Provide the [x, y] coordinate of the cell's center where the given text is located.  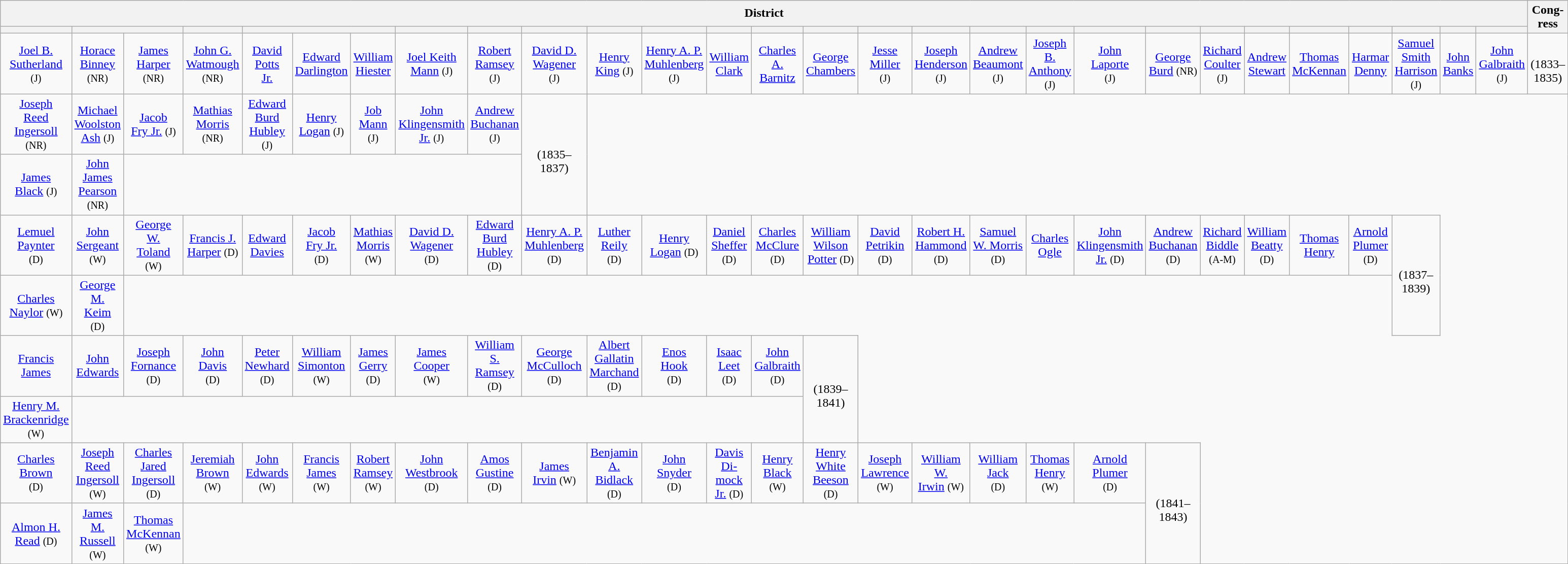
ThomasHenry (W) [1050, 473]
SamuelSmithHarrison(J) [1416, 64]
RichardCoulter (J) [1223, 64]
WilliamWilsonPotter (D) [830, 245]
Davis Di-mock Jr. (D) [729, 473]
JeremiahBrown(W) [213, 473]
JamesCooper(W) [432, 366]
GeorgeChambers [830, 64]
JohnKlingensmithJr. (D) [1110, 245]
Francis J.Harper (D) [213, 245]
Joel B.Sutherland(J) [36, 64]
(1841–1843) [1173, 503]
EdwardBurdHubley (D) [495, 245]
JamesIrvin (W) [554, 473]
ThomasHenry [1319, 245]
EnosHook(D) [674, 366]
EdwardDarlington [322, 64]
JohnSergeant(W) [97, 245]
PeterNewhard(D) [267, 366]
James Gerry(D) [373, 366]
JohnSnyder(D) [674, 473]
David D.Wagener(D) [432, 245]
AndrewBeaumont(J) [998, 64]
JacobFry Jr.(D) [322, 245]
(1833–1835) [1548, 64]
DavidPottsJr. [267, 64]
Charles A.Barnitz [778, 64]
Joseph B.Anthony(J) [1050, 64]
JosephLawrence (W) [885, 473]
AndrewStewart [1267, 64]
BenjaminA.Bidlack(D) [614, 473]
MathiasMorris(W) [373, 245]
WilliamJack(D) [998, 473]
FrancisJames [36, 366]
Henry A. P.Muhlenberg (D) [554, 245]
Isaac Leet(D) [729, 366]
JohnKlingensmithJr. (J) [432, 124]
JohnGalbraith(D) [778, 366]
(1835–1837) [554, 154]
JohnEdwards(W) [267, 473]
JohnDavis(D) [213, 366]
RobertRamsey(W) [373, 473]
RichardBiddle(A-M) [1223, 245]
Robert H.Hammond(D) [940, 245]
David D.Wagener(J) [554, 64]
EdwardDavies [267, 245]
John JamesPearson (NR) [97, 185]
AndrewBuchanan(J) [495, 124]
DavidPetrikin(D) [885, 245]
JosephFornance(D) [154, 366]
Joel KeithMann (J) [432, 64]
JosephHenderson(J) [940, 64]
JosephReedIngersoll(W) [97, 473]
CharlesJaredIngersoll(D) [154, 473]
JohnGalbraith(J) [1502, 64]
Edward BurdHubley (J) [267, 124]
FrancisJames(W) [322, 473]
CharlesOgle [1050, 245]
JamesBlack (J) [36, 185]
ThomasMcKennan (W) [154, 533]
CharlesBrown(D) [36, 473]
ThomasMcKennan [1319, 64]
HarmarDenny [1370, 64]
JobMann (J) [373, 124]
James M.Russell (W) [97, 533]
HenryBlack (W) [778, 473]
Cong­ress [1548, 17]
Henry A. P.Muhlenberg(J) [674, 64]
WilliamClark [729, 64]
AndrewBuchanan(D) [1173, 245]
JacobFry Jr. (J) [154, 124]
JosephReedIngersoll (NR) [36, 124]
JohnWestbrook(D) [432, 473]
Almon H.Read (D) [36, 533]
GeorgeMcCulloch(D) [554, 366]
DanielSheffer(D) [729, 245]
JesseMiller(J) [885, 64]
(1839–1841) [830, 389]
LemuelPaynter(D) [36, 245]
(1837–1839) [1416, 275]
LutherReily(D) [614, 245]
WilliamBeatty(D) [1267, 245]
GeorgeBurd (NR) [1173, 64]
WilliamHiester [373, 64]
JamesHarper(NR) [154, 64]
Henry M.Brackenridge (W) [36, 419]
John G.Watmough (NR) [213, 64]
HenryLogan (D) [674, 245]
George M.Keim(D) [97, 306]
MathiasMorris(NR) [213, 124]
HoraceBinney (NR) [97, 64]
JohnLaporte(J) [1110, 64]
District [764, 13]
JohnEdwards [97, 366]
JohnBanks [1458, 64]
WilliamSimonton(W) [322, 366]
HenryWhiteBeeson(D) [830, 473]
AlbertGallatinMarchand(D) [614, 366]
HenryLogan (J) [322, 124]
CharlesNaylor (W) [36, 306]
RobertRamsey (J) [495, 64]
William W.Irwin (W) [940, 473]
MichaelWoolstonAsh (J) [97, 124]
SamuelW. Morris(D) [998, 245]
HenryKing (J) [614, 64]
GeorgeW.Toland(W) [154, 245]
William S.Ramsey (D) [495, 366]
AmosGustine(D) [495, 473]
CharlesMcClure(D) [778, 245]
